Return the (x, y) coordinate for the center point of the cell that contains the specified text.  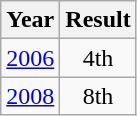
Year (30, 20)
8th (98, 96)
Result (98, 20)
4th (98, 58)
2008 (30, 96)
2006 (30, 58)
